Determine the (x, y) coordinate at the center of the cell enclosing the given text.  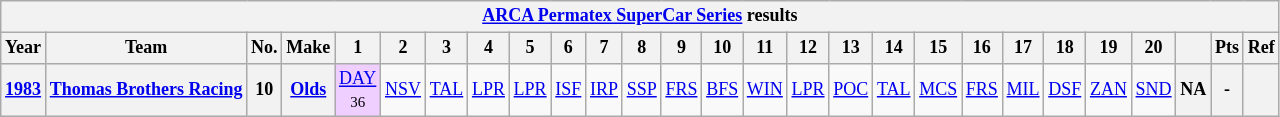
14 (894, 48)
9 (682, 48)
17 (1023, 48)
NSV (404, 90)
- (1228, 90)
8 (642, 48)
7 (604, 48)
POC (851, 90)
ARCA Permatex SuperCar Series results (640, 16)
MIL (1023, 90)
WIN (764, 90)
MCS (938, 90)
Olds (308, 90)
3 (446, 48)
No. (264, 48)
18 (1065, 48)
6 (568, 48)
13 (851, 48)
20 (1154, 48)
12 (808, 48)
NA (1194, 90)
SSP (642, 90)
19 (1109, 48)
Ref (1261, 48)
Year (24, 48)
Make (308, 48)
1 (358, 48)
Team (146, 48)
ZAN (1109, 90)
2 (404, 48)
Pts (1228, 48)
IRP (604, 90)
11 (764, 48)
DAY 36 (358, 90)
4 (489, 48)
15 (938, 48)
5 (530, 48)
1983 (24, 90)
Thomas Brothers Racing (146, 90)
BFS (722, 90)
ISF (568, 90)
DSF (1065, 90)
SND (1154, 90)
16 (982, 48)
